Output the [X, Y] coordinate of the center of the cell containing the given text.  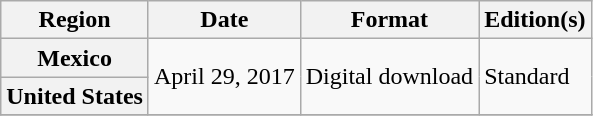
Standard [535, 77]
United States [75, 96]
Region [75, 20]
April 29, 2017 [224, 77]
Format [389, 20]
Edition(s) [535, 20]
Digital download [389, 77]
Date [224, 20]
Mexico [75, 58]
